Search for the cell housing the specified text and yield its [x, y] center coordinate. 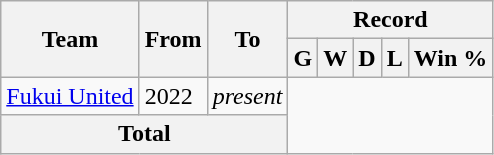
G [303, 58]
Team [70, 39]
L [394, 58]
present [248, 96]
Win % [450, 58]
Total [144, 134]
From [173, 39]
2022 [173, 96]
Fukui United [70, 96]
To [248, 39]
D [367, 58]
W [336, 58]
Record [390, 20]
